Search for the cell housing the specified text and yield its (X, Y) center coordinate. 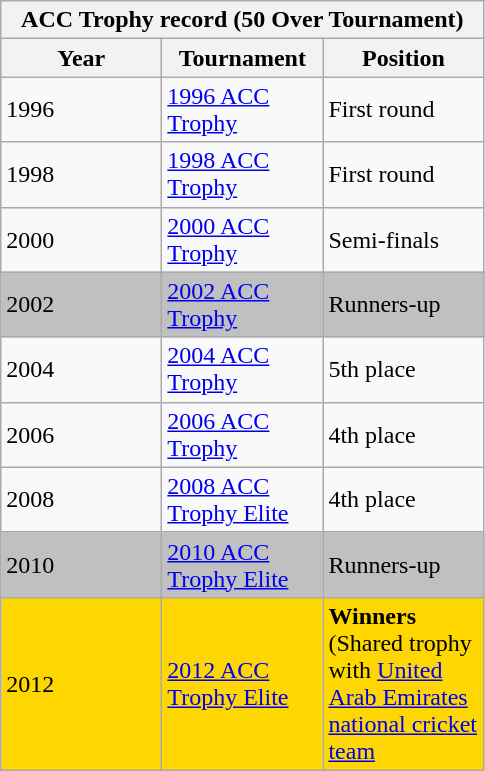
1996 ACC Trophy (242, 110)
2008 (82, 500)
2004 ACC Trophy (242, 370)
Year (82, 58)
2000 (82, 240)
2008 ACC Trophy Elite (242, 500)
1996 (82, 110)
Tournament (242, 58)
2002 (82, 304)
2010 (82, 564)
2006 ACC Trophy (242, 434)
1998 (82, 174)
Semi-finals (404, 240)
Winners (Shared trophy with United Arab Emirates national cricket team (404, 684)
1998 ACC Trophy (242, 174)
2002 ACC Trophy (242, 304)
2010 ACC Trophy Elite (242, 564)
Position (404, 58)
2006 (82, 434)
ACC Trophy record (50 Over Tournament) (242, 20)
2012 ACC Trophy Elite (242, 684)
5th place (404, 370)
2000 ACC Trophy (242, 240)
2012 (82, 684)
2004 (82, 370)
